Find where the given text appears and provide that cell's center as (X, Y) coordinate. 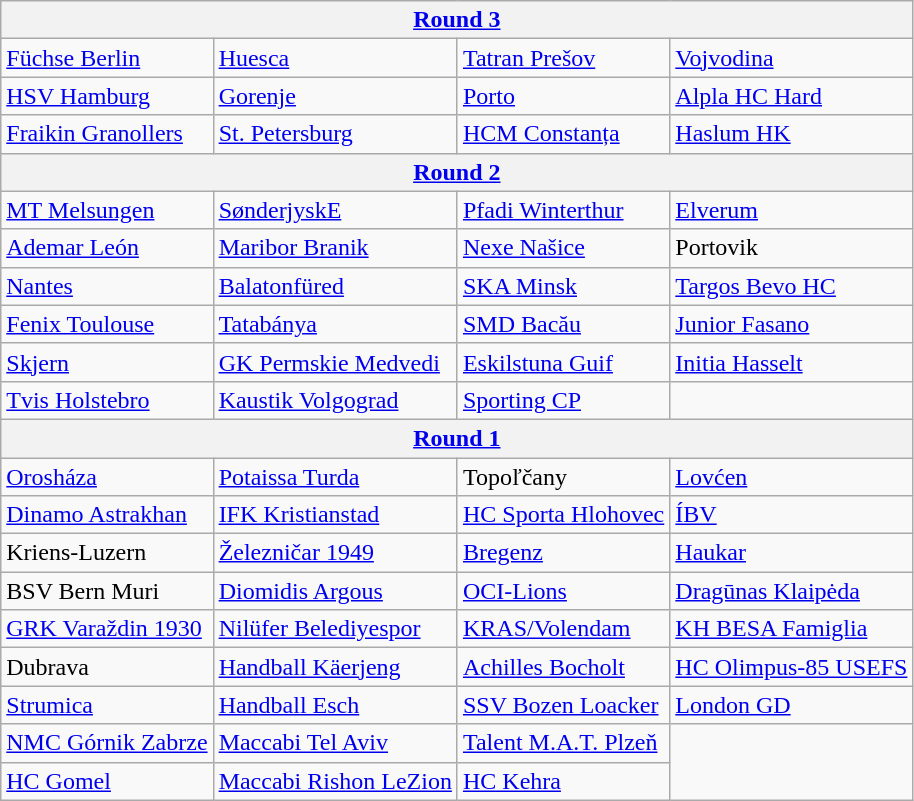
GRK Varaždin 1930 (107, 629)
Targos Bevo HC (792, 286)
Potaissa Turda (335, 477)
Tatran Prešov (563, 58)
Ademar León (107, 248)
GK Permskie Medvedi (335, 362)
Fenix Toulouse (107, 324)
Nantes (107, 286)
Nilüfer Belediyespor (335, 629)
Sporting CP (563, 400)
OCI-Lions (563, 591)
Alpla HC Hard (792, 96)
Talent M.A.T. Plzeň (563, 743)
Strumica (107, 705)
Železničar 1949 (335, 553)
Tatabánya (335, 324)
NMC Górnik Zabrze (107, 743)
HC Gomel (107, 781)
Maribor Branik (335, 248)
Diomidis Argous (335, 591)
Balatonfüred (335, 286)
Topoľčany (563, 477)
Dinamo Astrakhan (107, 515)
HCM Constanța (563, 134)
Maccabi Rishon LeZion (335, 781)
HSV Hamburg (107, 96)
IFK Kristianstad (335, 515)
Portovik (792, 248)
Gorenje (335, 96)
St. Petersburg (335, 134)
Kaustik Volgograd (335, 400)
Orosháza (107, 477)
Haslum HK (792, 134)
Porto (563, 96)
Füchse Berlin (107, 58)
Dragūnas Klaipėda (792, 591)
Junior Fasano (792, 324)
London GD (792, 705)
Eskilstuna Guif (563, 362)
MT Melsungen (107, 210)
HC Sporta Hlohovec (563, 515)
Fraikin Granollers (107, 134)
Tvis Holstebro (107, 400)
Round 3 (457, 20)
Pfadi Winterthur (563, 210)
SMD Bacău (563, 324)
Initia Hasselt (792, 362)
Skjern (107, 362)
KRAS/Volendam (563, 629)
HC Kehra (563, 781)
Achilles Bocholt (563, 667)
Dubrava (107, 667)
Elverum (792, 210)
Nexe Našice (563, 248)
HC Olimpus-85 USEFS (792, 667)
SSV Bozen Loacker (563, 705)
Handball Käerjeng (335, 667)
Huesca (335, 58)
SKA Minsk (563, 286)
Lovćen (792, 477)
Vojvodina (792, 58)
Maccabi Tel Aviv (335, 743)
ÍBV (792, 515)
Handball Esch (335, 705)
Haukar (792, 553)
Kriens-Luzern (107, 553)
Round 1 (457, 438)
KH BESA Famiglia (792, 629)
Bregenz (563, 553)
Round 2 (457, 172)
BSV Bern Muri (107, 591)
SønderjyskE (335, 210)
